Extract the [x, y] coordinate from the center of the cell holding the provided text.  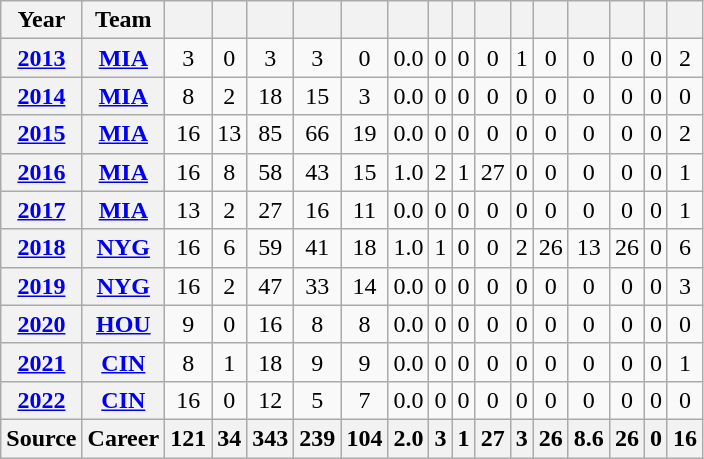
104 [364, 438]
Source [42, 438]
2021 [42, 362]
2022 [42, 400]
2015 [42, 134]
41 [318, 248]
Year [42, 20]
59 [270, 248]
43 [318, 172]
66 [318, 134]
33 [318, 286]
2020 [42, 324]
2013 [42, 58]
19 [364, 134]
34 [230, 438]
7 [364, 400]
239 [318, 438]
12 [270, 400]
HOU [124, 324]
2019 [42, 286]
58 [270, 172]
2014 [42, 96]
2.0 [408, 438]
Career [124, 438]
5 [318, 400]
Team [124, 20]
2017 [42, 210]
85 [270, 134]
8.6 [588, 438]
14 [364, 286]
121 [188, 438]
47 [270, 286]
343 [270, 438]
11 [364, 210]
2018 [42, 248]
2016 [42, 172]
